For the text-containing cell, return its midpoint in (X, Y) coordinate format. 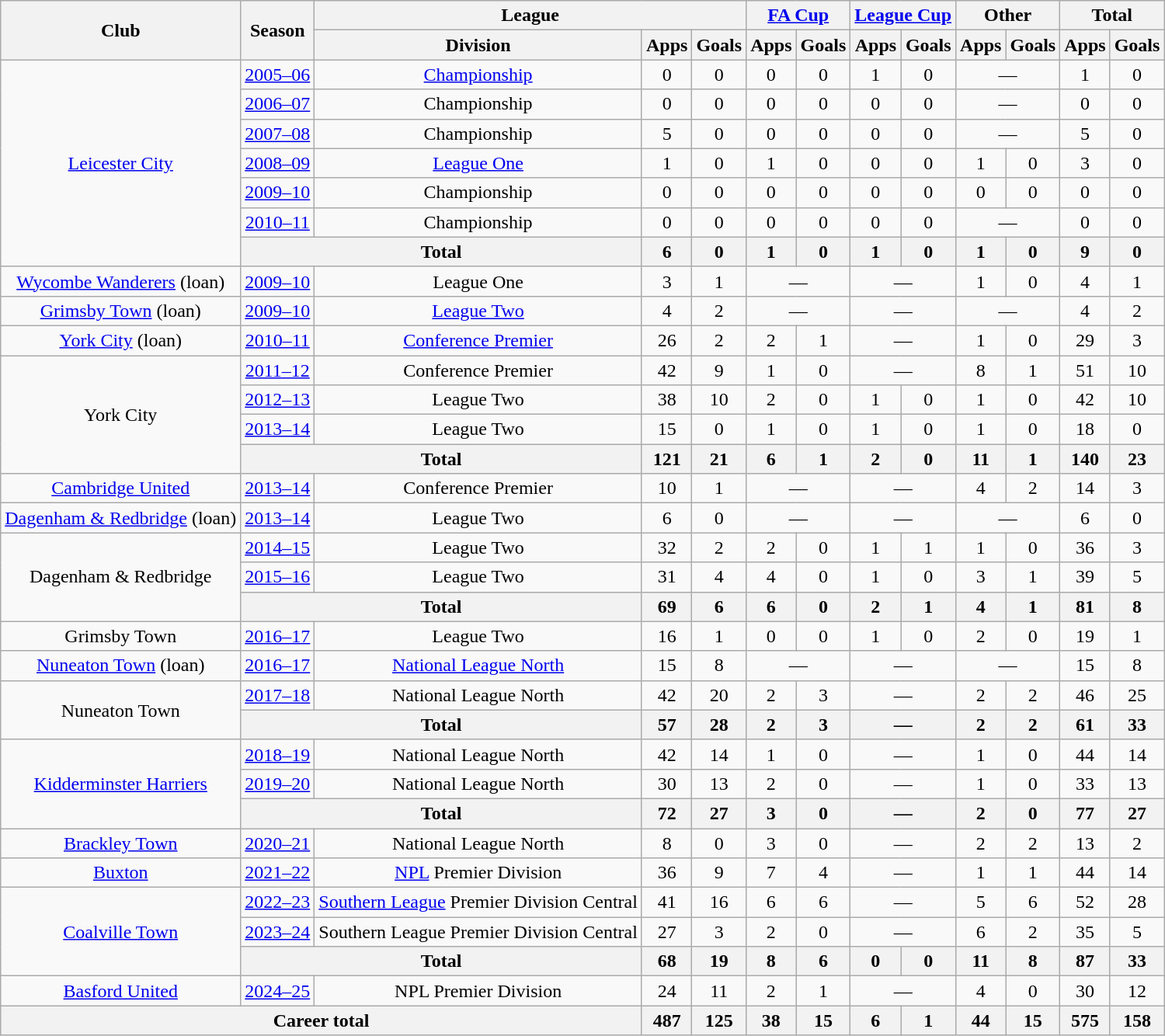
2022–23 (278, 902)
Club (121, 30)
7 (771, 873)
Dagenham & Redbridge (121, 577)
46 (1085, 695)
League (530, 16)
Grimsby Town (loan) (121, 311)
121 (666, 459)
2018–19 (278, 754)
140 (1085, 459)
23 (1137, 459)
Grimsby Town (121, 636)
Coalville Town (121, 932)
2012–13 (278, 400)
2024–25 (278, 991)
39 (1085, 577)
2023–24 (278, 932)
York City (loan) (121, 340)
Buxton (121, 873)
Nuneaton Town (loan) (121, 666)
32 (666, 548)
2007–08 (278, 134)
2011–12 (278, 370)
Other (1008, 16)
52 (1085, 902)
69 (666, 607)
2014–15 (278, 548)
2015–16 (278, 577)
2019–20 (278, 784)
Cambridge United (121, 488)
87 (1085, 961)
26 (666, 340)
24 (666, 991)
Career total (322, 1020)
41 (666, 902)
125 (719, 1020)
29 (1085, 340)
Nuneaton Town (121, 710)
2006–07 (278, 104)
Basford United (121, 991)
18 (1085, 429)
2021–22 (278, 873)
487 (666, 1020)
2008–09 (278, 163)
FA Cup (798, 16)
Division (478, 45)
68 (666, 961)
2005–06 (278, 75)
72 (666, 813)
81 (1085, 607)
Brackley Town (121, 843)
77 (1085, 813)
21 (719, 459)
575 (1085, 1020)
York City (121, 415)
Leicester City (121, 163)
57 (666, 725)
25 (1137, 695)
51 (1085, 370)
2017–18 (278, 695)
35 (1085, 932)
League Cup (903, 16)
Wycombe Wanderers (loan) (121, 281)
12 (1137, 991)
Dagenham & Redbridge (loan) (121, 518)
Season (278, 30)
158 (1137, 1020)
31 (666, 577)
61 (1085, 725)
20 (719, 695)
2020–21 (278, 843)
Kidderminster Harriers (121, 784)
